For the text-containing cell, return its midpoint in [x, y] coordinate format. 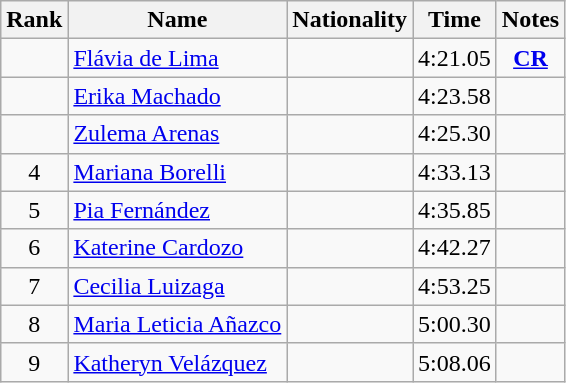
Time [455, 20]
Katerine Cardozo [178, 248]
4:35.85 [455, 210]
Mariana Borelli [178, 172]
Cecilia Luizaga [178, 286]
Nationality [350, 20]
5:00.30 [455, 324]
4:21.05 [455, 58]
4:25.30 [455, 134]
Erika Machado [178, 96]
Rank [34, 20]
9 [34, 362]
Notes [530, 20]
Flávia de Lima [178, 58]
Pia Fernández [178, 210]
7 [34, 286]
Maria Leticia Añazco [178, 324]
4:33.13 [455, 172]
5 [34, 210]
4:53.25 [455, 286]
Katheryn Velázquez [178, 362]
Name [178, 20]
6 [34, 248]
8 [34, 324]
4:42.27 [455, 248]
5:08.06 [455, 362]
Zulema Arenas [178, 134]
4 [34, 172]
CR [530, 58]
4:23.58 [455, 96]
